Locate the cell with the specified text and output its (x, y) center coordinate. 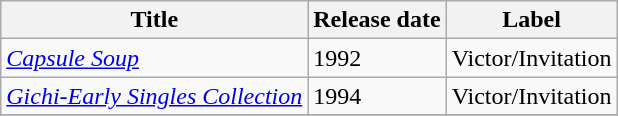
Capsule Soup (154, 58)
1994 (377, 96)
Release date (377, 20)
Label (532, 20)
Gichi-Early Singles Collection (154, 96)
Title (154, 20)
1992 (377, 58)
